Identify which cell holds the provided text, then report its [X, Y] central coordinate. 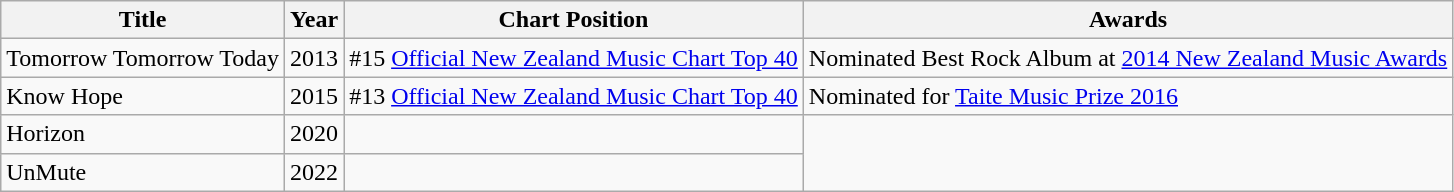
2022 [314, 172]
2013 [314, 58]
Tomorrow Tomorrow Today [143, 58]
Nominated for Taite Music Prize 2016 [1128, 96]
Title [143, 20]
Year [314, 20]
UnMute [143, 172]
Chart Position [574, 20]
#15 Official New Zealand Music Chart Top 40 [574, 58]
#13 Official New Zealand Music Chart Top 40 [574, 96]
Know Hope [143, 96]
2020 [314, 134]
Awards [1128, 20]
Nominated Best Rock Album at 2014 New Zealand Music Awards [1128, 58]
Horizon [143, 134]
2015 [314, 96]
